Extract the (X, Y) coordinate from the center of the cell holding the provided text.  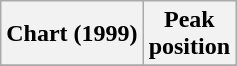
Peakposition (189, 34)
Chart (1999) (72, 34)
